Determine the (x, y) coordinate at the center of the cell enclosing the given text.  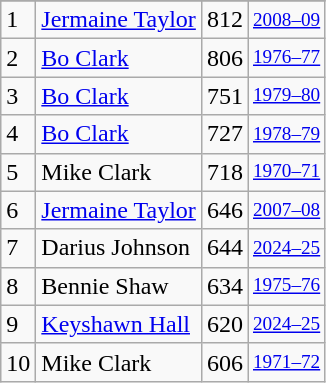
Bennie Shaw (119, 286)
620 (224, 324)
1976–77 (286, 58)
727 (224, 134)
646 (224, 210)
812 (224, 20)
10 (18, 362)
1971–72 (286, 362)
6 (18, 210)
644 (224, 248)
606 (224, 362)
1975–76 (286, 286)
Darius Johnson (119, 248)
1978–79 (286, 134)
2008–09 (286, 20)
7 (18, 248)
718 (224, 172)
751 (224, 96)
1970–71 (286, 172)
1979–80 (286, 96)
Keyshawn Hall (119, 324)
2007–08 (286, 210)
806 (224, 58)
9 (18, 324)
4 (18, 134)
5 (18, 172)
8 (18, 286)
1 (18, 20)
2 (18, 58)
3 (18, 96)
634 (224, 286)
